Detect which cell encompasses the target text, then output its [X, Y] center coordinate. 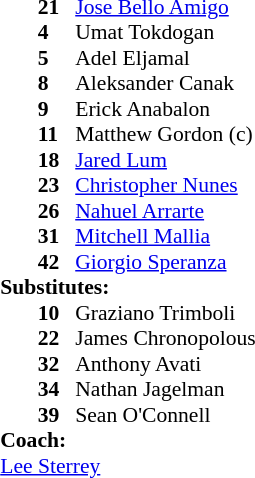
Anthony Avati [165, 364]
10 [57, 313]
Adel Eljamal [165, 58]
9 [57, 109]
Giorgio Speranza [165, 262]
32 [57, 364]
Sean O'Connell [165, 415]
Mitchell Mallia [165, 237]
39 [57, 415]
Matthew Gordon (c) [165, 135]
5 [57, 58]
Erick Anabalon [165, 109]
Jared Lum [165, 160]
Aleksander Canak [165, 83]
26 [57, 211]
Graziano Trimboli [165, 313]
4 [57, 33]
Substitutes: [128, 287]
Nahuel Arrarte [165, 211]
Umat Tokdogan [165, 33]
Nathan Jagelman [165, 389]
23 [57, 185]
Christopher Nunes [165, 185]
11 [57, 135]
18 [57, 160]
Coach: [128, 441]
8 [57, 83]
42 [57, 262]
34 [57, 389]
James Chronopolous [165, 339]
22 [57, 339]
31 [57, 237]
